Return the [X, Y] coordinate for the center point of the cell that contains the specified text.  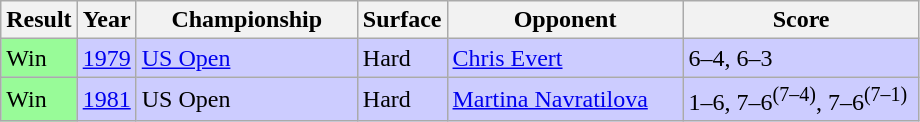
1981 [106, 100]
Score [801, 20]
Chris Evert [565, 58]
Result [39, 20]
Martina Navratilova [565, 100]
Opponent [565, 20]
1979 [106, 58]
Year [106, 20]
6–4, 6–3 [801, 58]
Championship [246, 20]
1–6, 7–6(7–4), 7–6(7–1) [801, 100]
Surface [402, 20]
